Return [X, Y] of the center of cell containing provided text 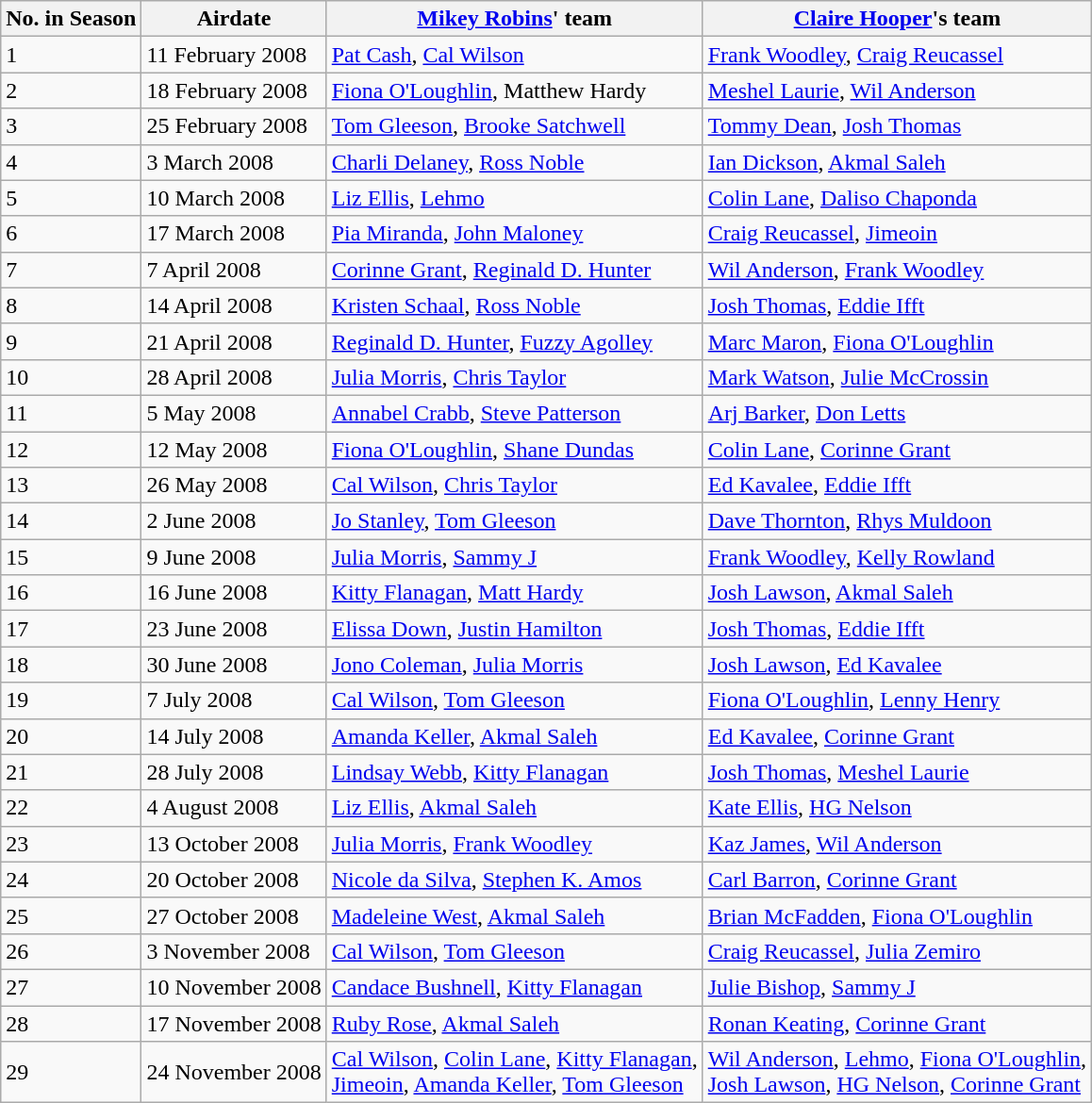
Julia Morris, Sammy J [515, 557]
7 April 2008 [234, 270]
Claire Hooper's team [897, 19]
28 April 2008 [234, 377]
Ruby Rose, Akmal Saleh [515, 1023]
7 July 2008 [234, 700]
Charli Delaney, Ross Noble [515, 162]
11 February 2008 [234, 55]
25 February 2008 [234, 126]
13 October 2008 [234, 844]
6 [72, 234]
Craig Reucassel, Julia Zemiro [897, 951]
27 October 2008 [234, 915]
No. in Season [72, 19]
26 [72, 951]
24 [72, 880]
25 [72, 915]
17 November 2008 [234, 1023]
4 August 2008 [234, 808]
Fiona O'Loughlin, Matthew Hardy [515, 91]
30 June 2008 [234, 665]
Liz Ellis, Akmal Saleh [515, 808]
3 [72, 126]
Ronan Keating, Corinne Grant [897, 1023]
Mikey Robins' team [515, 19]
8 [72, 305]
10 [72, 377]
Fiona O'Loughlin, Shane Dundas [515, 450]
Colin Lane, Corinne Grant [897, 450]
Meshel Laurie, Wil Anderson [897, 91]
Julie Bishop, Sammy J [897, 987]
9 [72, 341]
Ed Kavalee, Eddie Ifft [897, 486]
Airdate [234, 19]
16 [72, 593]
Pat Cash, Cal Wilson [515, 55]
Wil Anderson, Lehmo, Fiona O'Loughlin,Josh Lawson, HG Nelson, Corinne Grant [897, 1073]
Ed Kavalee, Corinne Grant [897, 736]
11 [72, 413]
Jo Stanley, Tom Gleeson [515, 521]
27 [72, 987]
Tom Gleeson, Brooke Satchwell [515, 126]
Brian McFadden, Fiona O'Loughlin [897, 915]
Lindsay Webb, Kitty Flanagan [515, 772]
Kaz James, Wil Anderson [897, 844]
Josh Thomas, Meshel Laurie [897, 772]
Corinne Grant, Reginald D. Hunter [515, 270]
Julia Morris, Frank Woodley [515, 844]
21 April 2008 [234, 341]
Tommy Dean, Josh Thomas [897, 126]
Josh Lawson, Ed Kavalee [897, 665]
16 June 2008 [234, 593]
18 February 2008 [234, 91]
17 March 2008 [234, 234]
Fiona O'Loughlin, Lenny Henry [897, 700]
Frank Woodley, Kelly Rowland [897, 557]
9 June 2008 [234, 557]
Elissa Down, Justin Hamilton [515, 629]
14 [72, 521]
5 [72, 198]
Candace Bushnell, Kitty Flanagan [515, 987]
18 [72, 665]
3 November 2008 [234, 951]
14 July 2008 [234, 736]
14 April 2008 [234, 305]
Cal Wilson, Chris Taylor [515, 486]
Amanda Keller, Akmal Saleh [515, 736]
4 [72, 162]
Colin Lane, Daliso Chaponda [897, 198]
Nicole da Silva, Stephen K. Amos [515, 880]
7 [72, 270]
28 [72, 1023]
20 October 2008 [234, 880]
5 May 2008 [234, 413]
Arj Barker, Don Letts [897, 413]
Jono Coleman, Julia Morris [515, 665]
Frank Woodley, Craig Reucassel [897, 55]
26 May 2008 [234, 486]
Mark Watson, Julie McCrossin [897, 377]
Marc Maron, Fiona O'Loughlin [897, 341]
21 [72, 772]
29 [72, 1073]
Pia Miranda, John Maloney [515, 234]
Julia Morris, Chris Taylor [515, 377]
15 [72, 557]
20 [72, 736]
1 [72, 55]
Liz Ellis, Lehmo [515, 198]
24 November 2008 [234, 1073]
Craig Reucassel, Jimeoin [897, 234]
2 [72, 91]
Kristen Schaal, Ross Noble [515, 305]
Dave Thornton, Rhys Muldoon [897, 521]
23 [72, 844]
Kitty Flanagan, Matt Hardy [515, 593]
2 June 2008 [234, 521]
Annabel Crabb, Steve Patterson [515, 413]
Josh Lawson, Akmal Saleh [897, 593]
Kate Ellis, HG Nelson [897, 808]
Reginald D. Hunter, Fuzzy Agolley [515, 341]
Ian Dickson, Akmal Saleh [897, 162]
Madeleine West, Akmal Saleh [515, 915]
22 [72, 808]
19 [72, 700]
23 June 2008 [234, 629]
3 March 2008 [234, 162]
10 March 2008 [234, 198]
17 [72, 629]
12 [72, 450]
13 [72, 486]
Cal Wilson, Colin Lane, Kitty Flanagan,Jimeoin, Amanda Keller, Tom Gleeson [515, 1073]
28 July 2008 [234, 772]
12 May 2008 [234, 450]
Wil Anderson, Frank Woodley [897, 270]
Carl Barron, Corinne Grant [897, 880]
10 November 2008 [234, 987]
